Output the [X, Y] coordinate of the center of the cell containing the given text.  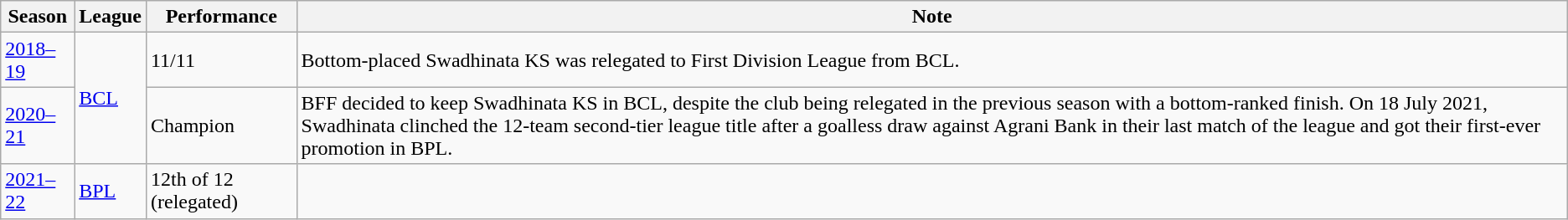
12th of 12 (relegated) [221, 191]
BCL [111, 99]
BPL [111, 191]
Champion [221, 125]
Performance [221, 17]
2021–22 [38, 191]
11/11 [221, 60]
Season [38, 17]
Bottom-placed Swadhinata KS was relegated to First Division League from BCL. [931, 60]
Note [931, 17]
2018–19 [38, 60]
2020–21 [38, 125]
League [111, 17]
